Detect which cell encompasses the target text, then output its (X, Y) center coordinate. 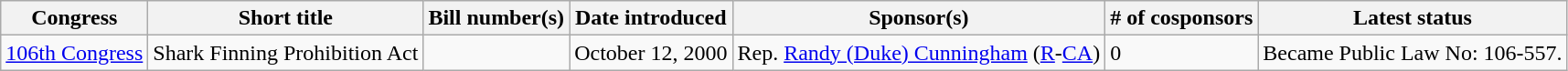
Sponsor(s) (919, 18)
# of cosponsors (1181, 18)
Rep. Randy (Duke) Cunningham (R-CA) (919, 53)
Congress (75, 18)
0 (1181, 53)
Date introduced (651, 18)
Bill number(s) (496, 18)
Short title (285, 18)
October 12, 2000 (651, 53)
Became Public Law No: 106-557. (1413, 53)
Latest status (1413, 18)
106th Congress (75, 53)
Shark Finning Prohibition Act (285, 53)
